Determine the (X, Y) coordinate at the center of the cell enclosing the given text.  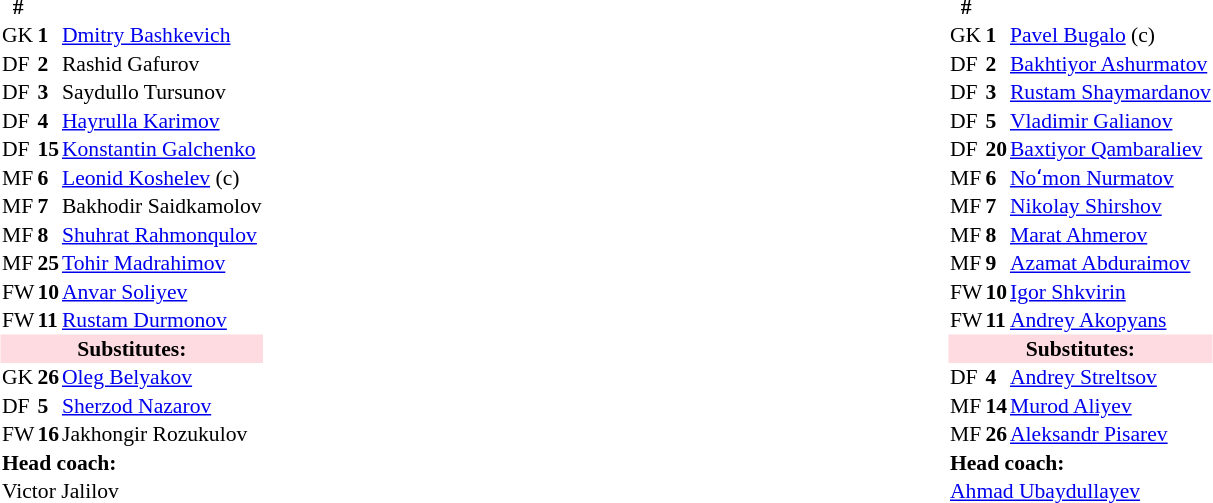
Bakhtiyor Ashurmatov (1110, 64)
9 (996, 263)
Konstantin Galchenko (162, 149)
Jakhongir Rozukulov (162, 434)
Murod Aliyev (1110, 406)
Noʻmon Nurmatov (1110, 178)
Shuhrat Rahmonqulov (162, 234)
Rustam Shaymardanov (1110, 92)
Andrey Akopyans (1110, 320)
Dmitry Bashkevich (162, 35)
Sherzod Nazarov (162, 406)
Andrey Streltsov (1110, 377)
Oleg Belyakov (162, 377)
Azamat Abduraimov (1110, 263)
Leonid Koshelev (c) (162, 178)
15 (48, 149)
Saydullo Tursunov (162, 92)
25 (48, 263)
Pavel Bugalo (c) (1110, 35)
Marat Ahmerov (1110, 234)
Igor Shkvirin (1110, 292)
Nikolay Shirshov (1110, 206)
Tohir Madrahimov (162, 263)
20 (996, 149)
16 (48, 434)
Hayrulla Karimov (162, 120)
14 (996, 406)
Rustam Durmonov (162, 320)
Rashid Gafurov (162, 64)
Anvar Soliyev (162, 292)
Bakhodir Saidkamolov (162, 206)
Aleksandr Pisarev (1110, 434)
Baxtiyor Qambaraliev (1110, 149)
Vladimir Galianov (1110, 120)
